Identify which cell holds the provided text, then report its [x, y] central coordinate. 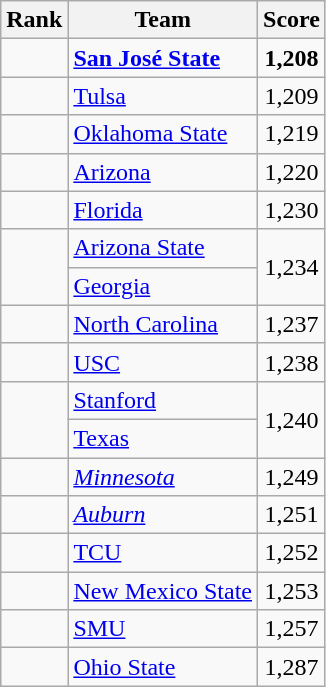
Score [292, 20]
1,287 [292, 667]
Auburn [163, 515]
1,237 [292, 324]
San José State [163, 58]
1,252 [292, 553]
1,251 [292, 515]
1,238 [292, 362]
1,240 [292, 419]
Florida [163, 210]
1,257 [292, 629]
1,208 [292, 58]
Oklahoma State [163, 134]
Tulsa [163, 96]
1,219 [292, 134]
Georgia [163, 286]
Rank [34, 20]
Team [163, 20]
Stanford [163, 400]
SMU [163, 629]
Arizona State [163, 248]
1,230 [292, 210]
1,253 [292, 591]
1,249 [292, 477]
Ohio State [163, 667]
North Carolina [163, 324]
Minnesota [163, 477]
1,220 [292, 172]
1,234 [292, 267]
1,209 [292, 96]
New Mexico State [163, 591]
TCU [163, 553]
USC [163, 362]
Arizona [163, 172]
Texas [163, 438]
